Return (X, Y) of the center of cell containing provided text 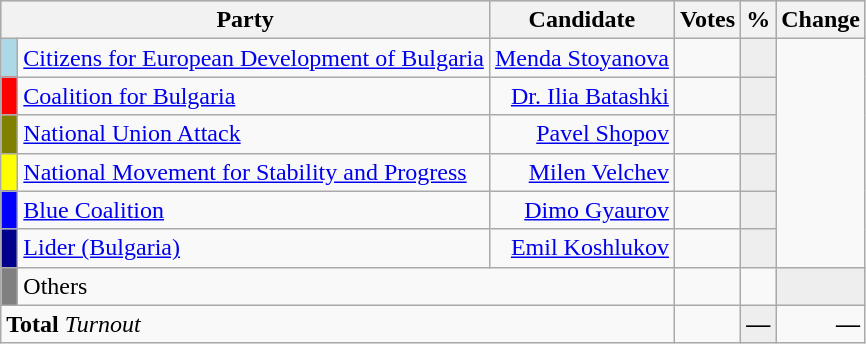
Lider (Bulgaria) (254, 248)
Milen Velchev (582, 172)
Dr. Ilia Batashki (582, 96)
Votes (707, 20)
Party (246, 20)
Pavel Shopov (582, 134)
Dimo Gyaurov (582, 210)
Citizens for European Development of Bulgaria (254, 58)
Change (821, 20)
Menda Stoyanova (582, 58)
Total Turnout (338, 324)
Others (346, 286)
Candidate (582, 20)
Emil Koshlukov (582, 248)
% (758, 20)
National Movement for Stability and Progress (254, 172)
National Union Attack (254, 134)
Coalition for Bulgaria (254, 96)
Blue Coalition (254, 210)
